Return the [x, y] coordinate for the center point of the cell that contains the specified text.  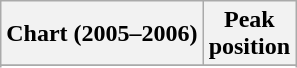
Peak position [249, 34]
Chart (2005–2006) [102, 34]
